From the cell containing the given text, extract its center point as [X, Y] coordinate. 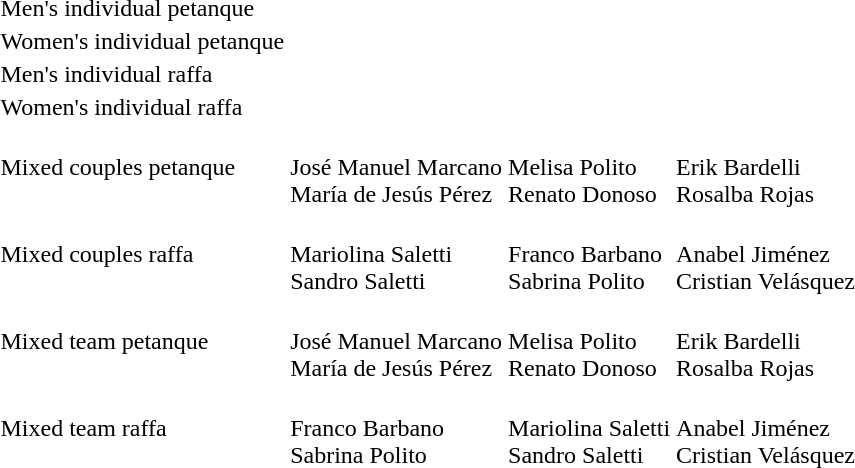
Mariolina SalettiSandro Saletti [396, 254]
Franco BarbanoSabrina Polito [590, 254]
